Provide the [X, Y] coordinate of the cell's center where the given text is located.  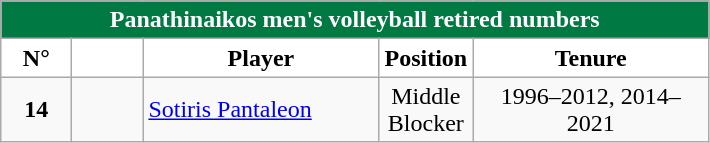
Sotiris Pantaleon [261, 110]
N° [36, 58]
1996–2012, 2014–2021 [591, 110]
14 [36, 110]
Player [261, 58]
Panathinaikos men's volleyball retired numbers [355, 20]
Middle Blocker [426, 110]
Tenure [591, 58]
Position [426, 58]
